Determine the (x, y) coordinate at the center of the cell enclosing the given text.  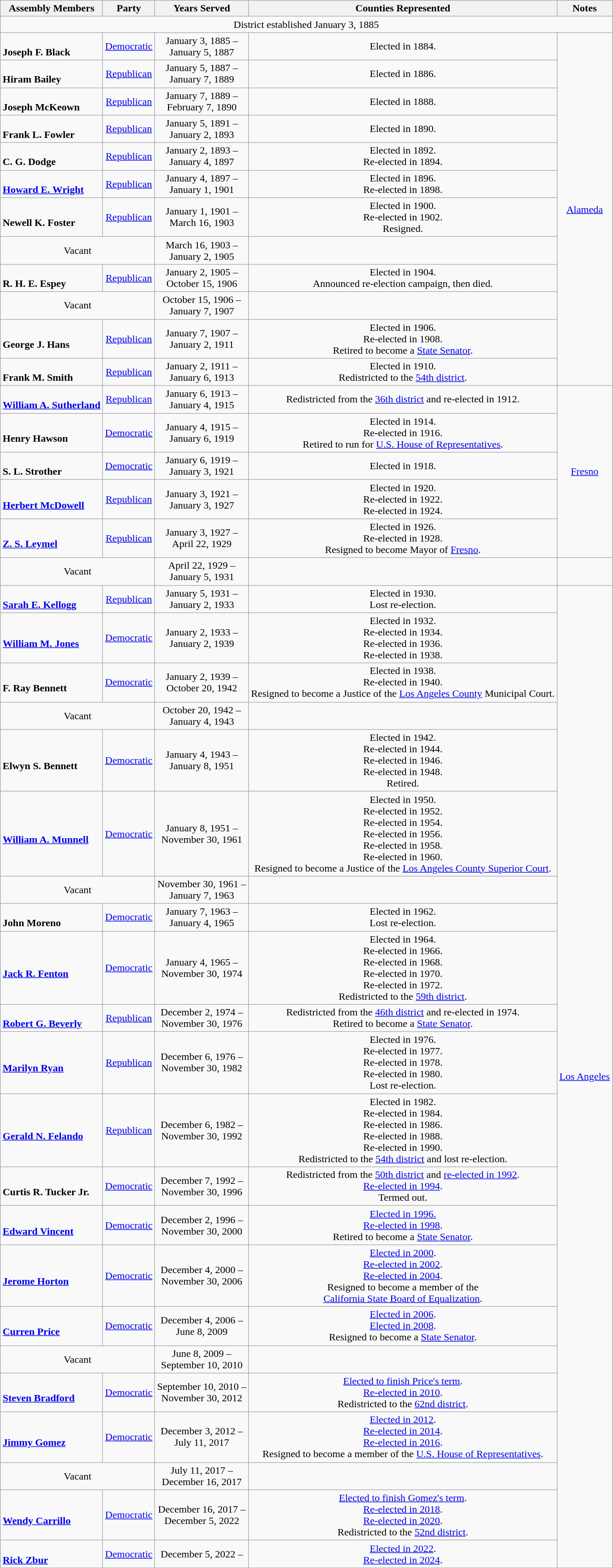
January 7, 1889 – February 7, 1890 (202, 102)
Elected in 1938. Re-elected in 1940. Resigned to become a Justice of the Los Angeles County Municipal Court. (403, 682)
Elected in 2022. Re-elected in 2024. (403, 1554)
Herbert McDowell (52, 499)
Elected to finish Gomez's term. Re-elected in 2018. Re-elected in 2020. Redistricted to the 52nd district. (403, 1515)
Elected in 1904. Announced re-election campaign, then died. (403, 278)
Notes (585, 8)
Counties Represented (403, 8)
July 11, 2017 – December 16, 2017 (202, 1476)
December 3, 2012 – July 11, 2017 (202, 1437)
Elected in 1888. (403, 102)
Elected in 1884. (403, 47)
District established January 3, 1885 (306, 25)
June 8, 2009 – September 10, 2010 (202, 1359)
Gerald N. Felando (52, 1131)
March 16, 1903 – January 2, 1905 (202, 250)
January 2, 1893 – January 4, 1897 (202, 157)
William M. Jones (52, 638)
January 5, 1931 – January 2, 1933 (202, 599)
January 2, 1933 – January 2, 1939 (202, 638)
Elected in 1996. Re-elected in 1998. Retired to become a State Senator. (403, 1225)
R. H. E. Espey (52, 278)
Frank L. Fowler (52, 129)
Elected in 1896. Re-elected in 1898. (403, 184)
October 15, 1906 – January 7, 1907 (202, 305)
Hiram Bailey (52, 74)
Assembly Members (52, 8)
Z. S. Leymel (52, 538)
Jimmy Gomez (52, 1437)
Elected in 1890. (403, 129)
Elected in 1886. (403, 74)
December 5, 2022 – (202, 1554)
January 2, 1939 – October 20, 1942 (202, 682)
Newell K. Foster (52, 217)
Party (129, 8)
Redistricted from the 50th district and re-elected in 1992. Re-elected in 1994. Termed out. (403, 1186)
December 4, 2000 – November 30, 2006 (202, 1276)
January 5, 1891 – January 2, 1893 (202, 129)
Years Served (202, 8)
December 6, 1976 – November 30, 1982 (202, 1063)
January 4, 1897 – January 1, 1901 (202, 184)
January 6, 1919 – January 3, 1921 (202, 466)
C. G. Dodge (52, 157)
Los Angeles (585, 1076)
January 3, 1927 – April 22, 1929 (202, 538)
William A. Sutherland (52, 399)
January 5, 1887 – January 7, 1889 (202, 74)
Elected in 2006. Elected in 2008. Resigned to become a State Senator. (403, 1326)
Sarah E. Kellogg (52, 599)
January 2, 1905 – October 15, 1906 (202, 278)
Joseph McKeown (52, 102)
Curren Price (52, 1326)
Rick Zbur (52, 1554)
Henry Hawson (52, 433)
Elected in 1932. Re-elected in 1934. Re-elected in 1936. Re-elected in 1938. (403, 638)
November 30, 1961 – January 7, 1963 (202, 889)
William A. Munnell (52, 834)
January 4, 1943 – January 8, 1951 (202, 760)
December 2, 1974 – November 30, 1976 (202, 1018)
Marilyn Ryan (52, 1063)
Howard E. Wright (52, 184)
Robert G. Beverly (52, 1018)
Elected in 1900. Re-elected in 1902. Resigned. (403, 217)
F. Ray Bennett (52, 682)
December 16, 2017 – December 5, 2022 (202, 1515)
Fresno (585, 472)
December 2, 1996 – November 30, 2000 (202, 1225)
January 4, 1915 – January 6, 1919 (202, 433)
January 2, 1911 – January 6, 1913 (202, 372)
Alameda (585, 209)
December 4, 2006 – June 8, 2009 (202, 1326)
Joseph F. Black (52, 47)
Elected in 1920. Re-elected in 1922. Re-elected in 1924. (403, 499)
Elected in 1930. Lost re-election. (403, 599)
Redistricted from the 46th district and re-elected in 1974. Retired to become a State Senator. (403, 1018)
September 10, 2010 – November 30, 2012 (202, 1392)
Edward Vincent (52, 1225)
Elected in 1964. Re-elected in 1966. Re-elected in 1968. Re-elected in 1970. Re-elected in 1972. Redistricted to the 59th district. (403, 967)
Elected to finish Price's term. Re-elected in 2010. Redistricted to the 62nd district. (403, 1392)
December 7, 1992 – November 30, 1996 (202, 1186)
S. L. Strother (52, 466)
Elected in 1918. (403, 466)
January 3, 1921 – January 3, 1927 (202, 499)
December 6, 1982 – November 30, 1992 (202, 1131)
April 22, 1929 – January 5, 1931 (202, 571)
John Moreno (52, 917)
Elected in 1914. Re-elected in 1916. Retired to run for U.S. House of Representatives. (403, 433)
Elected in 1906. Re-elected in 1908. Retired to become a State Senator. (403, 338)
Frank M. Smith (52, 372)
Elected in 1910. Redistricted to the 54th district. (403, 372)
October 20, 1942 – January 4, 1943 (202, 716)
January 6, 1913 – January 4, 1915 (202, 399)
January 7, 1963 – January 4, 1965 (202, 917)
Elwyn S. Bennett (52, 760)
Jack R. Fenton (52, 967)
January 4, 1965 – November 30, 1974 (202, 967)
Elected in 2012. Re-elected in 2014. Re-elected in 2016. Resigned to become a member of the U.S. House of Representatives. (403, 1437)
January 1, 1901 – March 16, 1903 (202, 217)
Wendy Carrillo (52, 1515)
Curtis R. Tucker Jr. (52, 1186)
Elected in 2000. Re-elected in 2002. Re-elected in 2004. Resigned to become a member of the California State Board of Equalization. (403, 1276)
Elected in 1942. Re-elected in 1944. Re-elected in 1946. Re-elected in 1948. Retired. (403, 760)
George J. Hans (52, 338)
January 8, 1951 – November 30, 1961 (202, 834)
Redistricted from the 36th district and re-elected in 1912. (403, 399)
Steven Bradford (52, 1392)
Elected in 1962. Lost re-election. (403, 917)
January 7, 1907 – January 2, 1911 (202, 338)
January 3, 1885 – January 5, 1887 (202, 47)
Jerome Horton (52, 1276)
Elected in 1892. Re-elected in 1894. (403, 157)
Elected in 1926. Re-elected in 1928. Resigned to become Mayor of Fresno. (403, 538)
Elected in 1976. Re-elected in 1977. Re-elected in 1978. Re-elected in 1980. Lost re-election. (403, 1063)
